Provide the (x, y) coordinate of the cell's center where the given text is located.  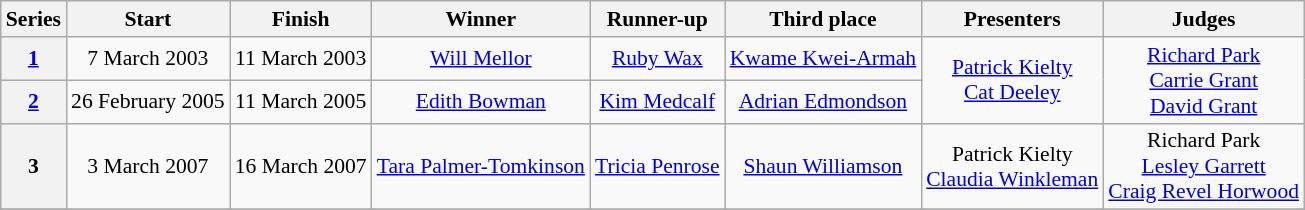
Series (34, 19)
Start (148, 19)
Judges (1204, 19)
Tara Palmer-Tomkinson (481, 166)
Winner (481, 19)
11 March 2005 (301, 102)
Tricia Penrose (658, 166)
2 (34, 102)
Adrian Edmondson (824, 102)
1 (34, 58)
Will Mellor (481, 58)
Kim Medcalf (658, 102)
26 February 2005 (148, 102)
Richard ParkCarrie GrantDavid Grant (1204, 80)
11 March 2003 (301, 58)
Ruby Wax (658, 58)
Third place (824, 19)
Runner-up (658, 19)
Presenters (1012, 19)
7 March 2003 (148, 58)
3 (34, 166)
Finish (301, 19)
16 March 2007 (301, 166)
Edith Bowman (481, 102)
Kwame Kwei-Armah (824, 58)
Shaun Williamson (824, 166)
Patrick KieltyCat Deeley (1012, 80)
Patrick KieltyClaudia Winkleman (1012, 166)
Richard ParkLesley GarrettCraig Revel Horwood (1204, 166)
3 March 2007 (148, 166)
